Search for the cell housing the specified text and yield its (x, y) center coordinate. 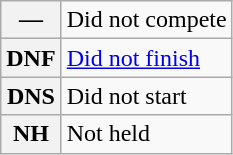
DNS (31, 96)
NH (31, 134)
Did not start (146, 96)
DNF (31, 58)
— (31, 20)
Did not compete (146, 20)
Not held (146, 134)
Did not finish (146, 58)
